Identify which cell holds the provided text, then report its (X, Y) central coordinate. 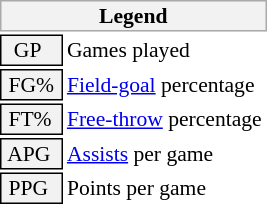
Free-throw percentage (166, 120)
FT% (31, 120)
Field-goal percentage (166, 85)
GP (31, 50)
Games played (166, 50)
FG% (31, 85)
Legend (134, 16)
Assists per game (166, 154)
APG (31, 154)
Points per game (166, 188)
PPG (31, 188)
